Output the [x, y] coordinate of the center of the cell containing the given text.  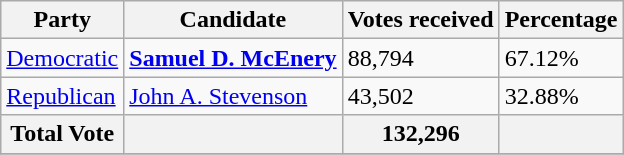
Candidate [233, 20]
132,296 [420, 134]
32.88% [561, 96]
Total Vote [62, 134]
88,794 [420, 58]
John A. Stevenson [233, 96]
67.12% [561, 58]
Republican [62, 96]
Samuel D. McEnery [233, 58]
Percentage [561, 20]
Democratic [62, 58]
Party [62, 20]
43,502 [420, 96]
Votes received [420, 20]
